Return the [x, y] coordinate for the center point of the cell that contains the specified text.  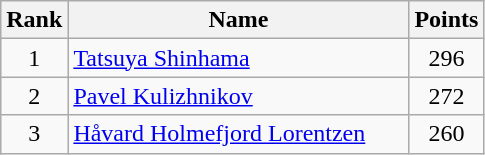
260 [446, 134]
Rank [34, 20]
2 [34, 96]
Tatsuya Shinhama [238, 58]
Points [446, 20]
Name [238, 20]
296 [446, 58]
Håvard Holmefjord Lorentzen [238, 134]
272 [446, 96]
Pavel Kulizhnikov [238, 96]
3 [34, 134]
1 [34, 58]
